Return the [X, Y] coordinate for the center point of the cell that contains the specified text.  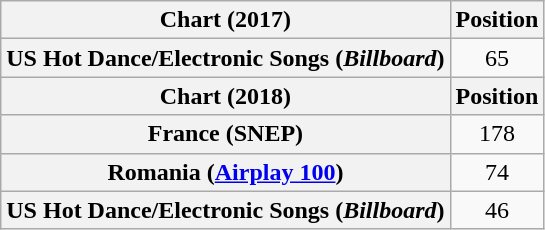
178 [497, 134]
Romania (Airplay 100) [226, 172]
74 [497, 172]
Chart (2018) [226, 96]
Chart (2017) [226, 20]
France (SNEP) [226, 134]
65 [497, 58]
46 [497, 210]
